For the text-containing cell, return its midpoint in (X, Y) coordinate format. 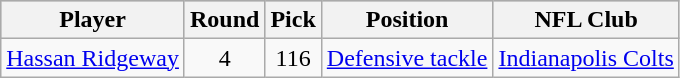
Indianapolis Colts (586, 58)
Pick (293, 20)
116 (293, 58)
Position (407, 20)
4 (224, 58)
Round (224, 20)
Defensive tackle (407, 58)
Hassan Ridgeway (93, 58)
NFL Club (586, 20)
Player (93, 20)
